For the text-containing cell, return its midpoint in (X, Y) coordinate format. 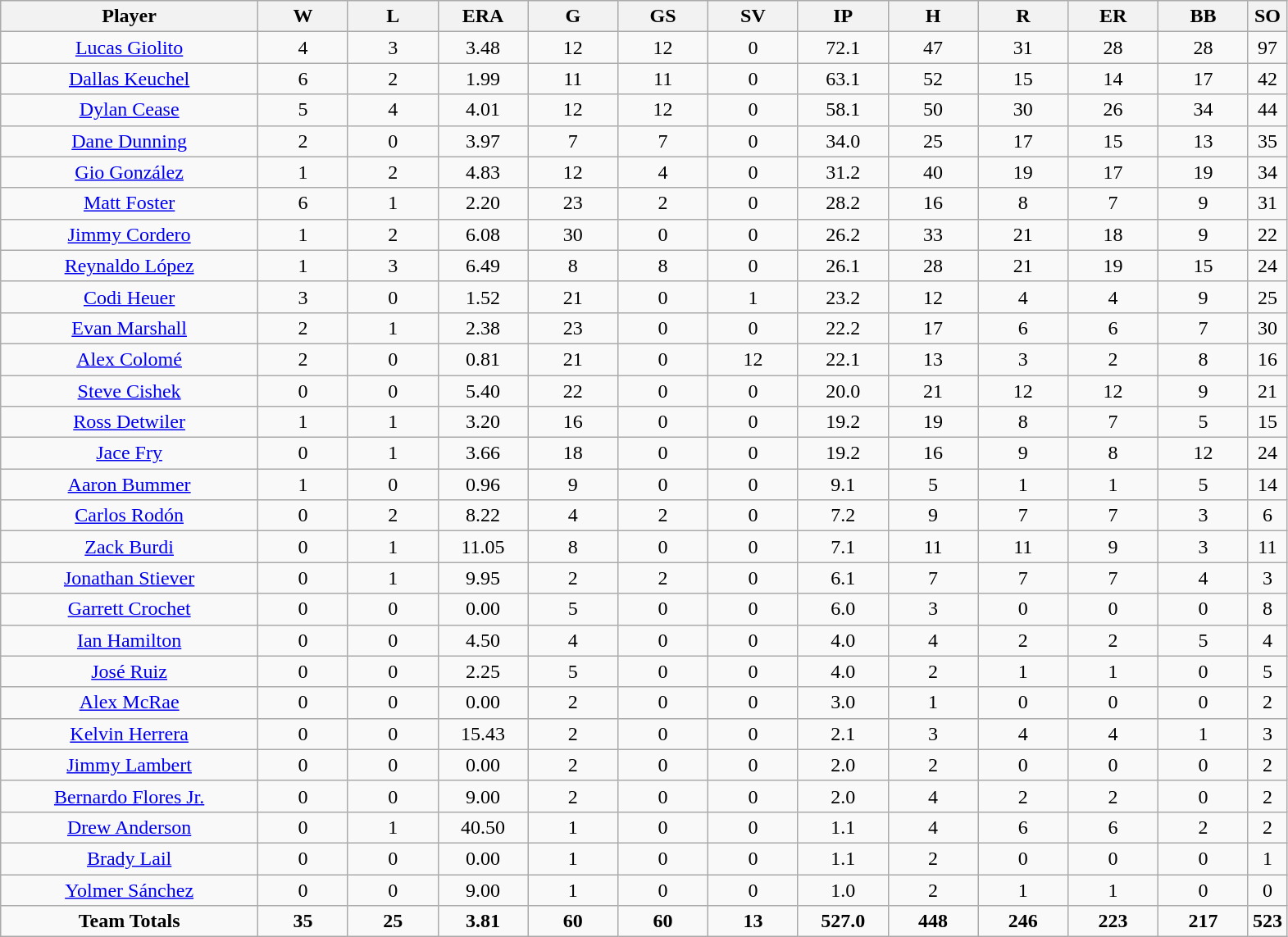
44 (1268, 110)
3.20 (483, 422)
Reynaldo López (130, 266)
Team Totals (130, 921)
Ross Detwiler (130, 422)
22.2 (843, 328)
97 (1268, 48)
523 (1268, 921)
6.0 (843, 609)
Yolmer Sánchez (130, 889)
8.22 (483, 516)
28.2 (843, 203)
2.38 (483, 328)
Bernardo Flores Jr. (130, 796)
6.49 (483, 266)
58.1 (843, 110)
63.1 (843, 79)
42 (1268, 79)
7.2 (843, 516)
0.81 (483, 359)
Alex Colomé (130, 359)
6.1 (843, 578)
L (393, 16)
Alex McRae (130, 703)
Aaron Bummer (130, 484)
Jonathan Stiever (130, 578)
2.20 (483, 203)
72.1 (843, 48)
3.66 (483, 453)
H (933, 16)
Dallas Keuchel (130, 79)
4.83 (483, 172)
Jimmy Cordero (130, 234)
SV (753, 16)
527.0 (843, 921)
1.99 (483, 79)
W (303, 16)
Garrett Crochet (130, 609)
31.2 (843, 172)
Steve Cishek (130, 391)
9.95 (483, 578)
Evan Marshall (130, 328)
Drew Anderson (130, 827)
23.2 (843, 297)
5.40 (483, 391)
52 (933, 79)
217 (1204, 921)
0.96 (483, 484)
ER (1113, 16)
7.1 (843, 547)
Jace Fry (130, 453)
R (1023, 16)
Zack Burdi (130, 547)
José Ruiz (130, 671)
246 (1023, 921)
Gio González (130, 172)
40 (933, 172)
448 (933, 921)
223 (1113, 921)
Kelvin Herrera (130, 734)
BB (1204, 16)
Jimmy Lambert (130, 765)
2.25 (483, 671)
IP (843, 16)
20.0 (843, 391)
Matt Foster (130, 203)
Dane Dunning (130, 141)
1.52 (483, 297)
50 (933, 110)
40.50 (483, 827)
2.1 (843, 734)
3.48 (483, 48)
SO (1268, 16)
ERA (483, 16)
Dylan Cease (130, 110)
G (573, 16)
33 (933, 234)
Lucas Giolito (130, 48)
GS (663, 16)
11.05 (483, 547)
34.0 (843, 141)
3.97 (483, 141)
26.2 (843, 234)
Player (130, 16)
4.50 (483, 640)
15.43 (483, 734)
Codi Heuer (130, 297)
22.1 (843, 359)
26.1 (843, 266)
26 (1113, 110)
1.0 (843, 889)
3.81 (483, 921)
3.0 (843, 703)
Brady Lail (130, 858)
Carlos Rodón (130, 516)
6.08 (483, 234)
Ian Hamilton (130, 640)
9.1 (843, 484)
4.01 (483, 110)
47 (933, 48)
